For the text-containing cell, return its midpoint in (X, Y) coordinate format. 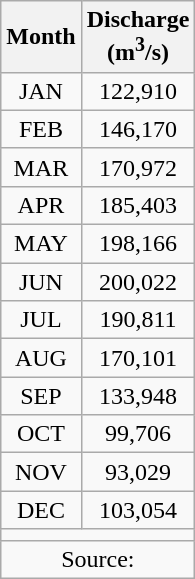
93,029 (138, 472)
Month (41, 37)
NOV (41, 472)
103,054 (138, 510)
122,910 (138, 91)
JUL (41, 320)
APR (41, 205)
Discharge(m3/s) (138, 37)
146,170 (138, 129)
185,403 (138, 205)
198,166 (138, 244)
99,706 (138, 434)
133,948 (138, 396)
170,972 (138, 167)
JAN (41, 91)
SEP (41, 396)
Source: (98, 559)
MAY (41, 244)
JUN (41, 282)
200,022 (138, 282)
DEC (41, 510)
190,811 (138, 320)
OCT (41, 434)
170,101 (138, 358)
AUG (41, 358)
FEB (41, 129)
MAR (41, 167)
